Output the (X, Y) coordinate of the center of the cell containing the given text.  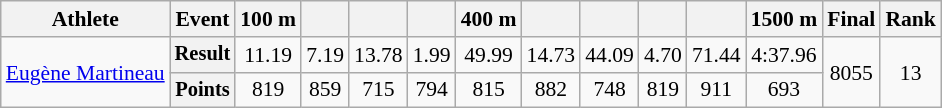
13.78 (378, 55)
7.19 (325, 55)
4:37.96 (784, 55)
4.70 (663, 55)
715 (378, 90)
Final (851, 19)
748 (610, 90)
859 (325, 90)
911 (716, 90)
693 (784, 90)
1500 m (784, 19)
8055 (851, 72)
11.19 (268, 55)
1.99 (432, 55)
400 m (489, 19)
Athlete (86, 19)
Eugène Martineau (86, 72)
Rank (910, 19)
882 (552, 90)
794 (432, 90)
Result (203, 55)
Event (203, 19)
13 (910, 72)
44.09 (610, 55)
100 m (268, 19)
Points (203, 90)
815 (489, 90)
14.73 (552, 55)
71.44 (716, 55)
49.99 (489, 55)
